Identify which cell holds the provided text, then report its (x, y) central coordinate. 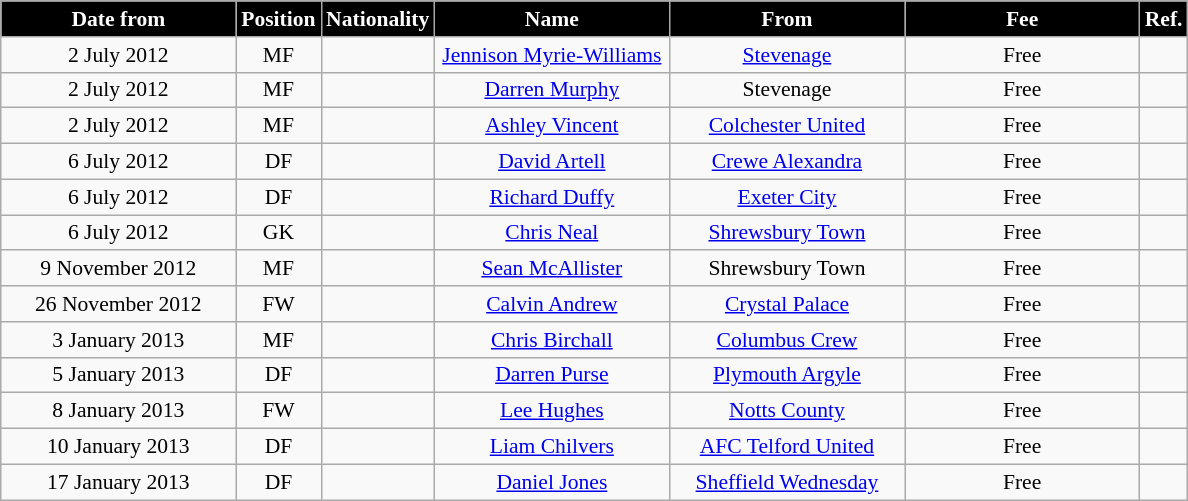
AFC Telford United (786, 447)
Darren Purse (552, 375)
Colchester United (786, 126)
9 November 2012 (118, 269)
8 January 2013 (118, 411)
Jennison Myrie-Williams (552, 55)
Liam Chilvers (552, 447)
Crystal Palace (786, 304)
5 January 2013 (118, 375)
Date from (118, 19)
Notts County (786, 411)
Sean McAllister (552, 269)
17 January 2013 (118, 482)
Darren Murphy (552, 90)
Position (278, 19)
Name (552, 19)
Lee Hughes (552, 411)
Crewe Alexandra (786, 162)
David Artell (552, 162)
Daniel Jones (552, 482)
Plymouth Argyle (786, 375)
Ashley Vincent (552, 126)
Chris Birchall (552, 340)
26 November 2012 (118, 304)
Chris Neal (552, 233)
Calvin Andrew (552, 304)
Fee (1022, 19)
Ref. (1164, 19)
Columbus Crew (786, 340)
Exeter City (786, 197)
Richard Duffy (552, 197)
Nationality (378, 19)
GK (278, 233)
3 January 2013 (118, 340)
From (786, 19)
Sheffield Wednesday (786, 482)
10 January 2013 (118, 447)
